Return (x, y) of the center of cell containing provided text 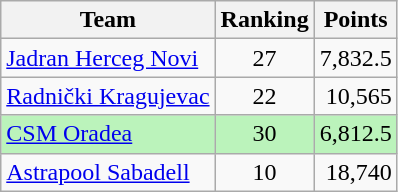
Astrapool Sabadell (108, 172)
7,832.5 (356, 58)
18,740 (356, 172)
30 (264, 134)
10 (264, 172)
Radnički Kragujevac (108, 96)
Jadran Herceg Novi (108, 58)
10,565 (356, 96)
6,812.5 (356, 134)
Points (356, 20)
Ranking (264, 20)
22 (264, 96)
CSM Oradea (108, 134)
Team (108, 20)
27 (264, 58)
